Detect which cell encompasses the target text, then output its [X, Y] center coordinate. 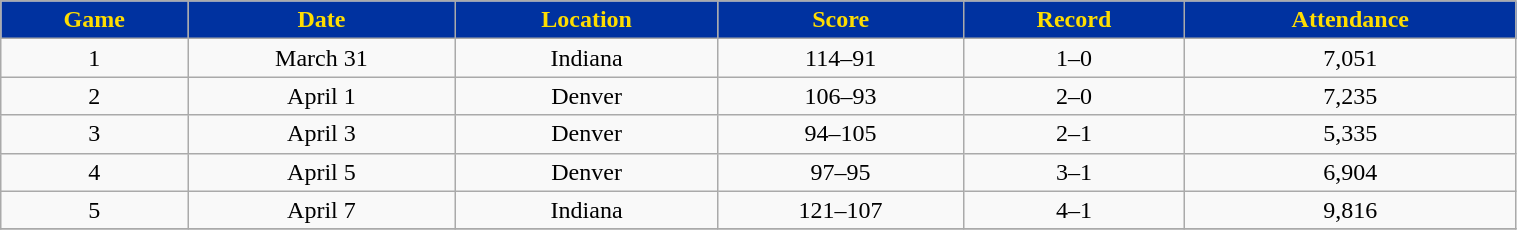
97–95 [840, 172]
Game [94, 20]
5,335 [1350, 134]
7,051 [1350, 58]
114–91 [840, 58]
5 [94, 210]
3 [94, 134]
Score [840, 20]
106–93 [840, 96]
March 31 [322, 58]
April 5 [322, 172]
121–107 [840, 210]
Attendance [1350, 20]
Date [322, 20]
2–1 [1074, 134]
1 [94, 58]
2–0 [1074, 96]
Record [1074, 20]
4 [94, 172]
7,235 [1350, 96]
April 3 [322, 134]
April 7 [322, 210]
2 [94, 96]
9,816 [1350, 210]
April 1 [322, 96]
4–1 [1074, 210]
1–0 [1074, 58]
Location [586, 20]
6,904 [1350, 172]
3–1 [1074, 172]
94–105 [840, 134]
